Search for the cell housing the specified text and yield its (X, Y) center coordinate. 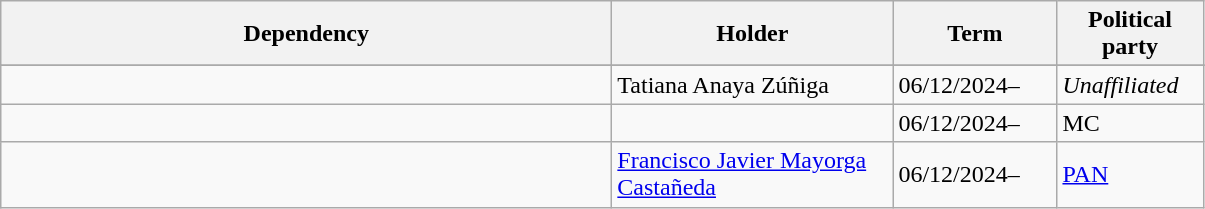
Term (975, 34)
Tatiana Anaya Zúñiga (752, 85)
Unaffiliated (1130, 85)
PAN (1130, 174)
Political party (1130, 34)
MC (1130, 123)
Dependency (306, 34)
Francisco Javier Mayorga Castañeda (752, 174)
Holder (752, 34)
